Find where the given text appears and provide that cell's center as (X, Y) coordinate. 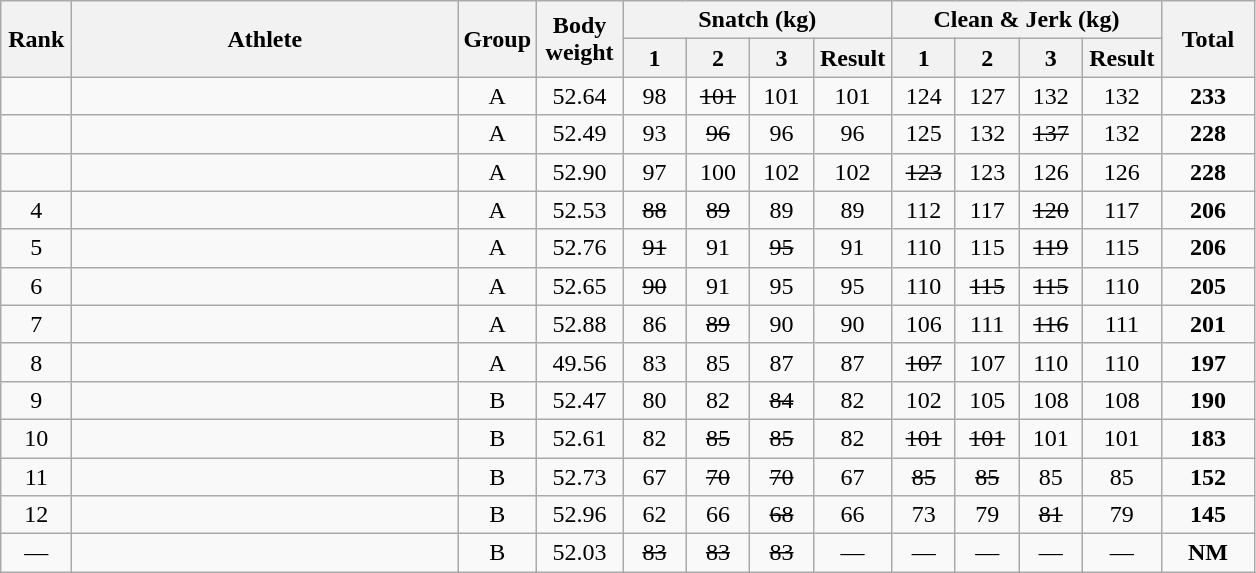
52.73 (580, 477)
68 (782, 515)
9 (36, 400)
73 (924, 515)
11 (36, 477)
112 (924, 210)
80 (655, 400)
7 (36, 324)
52.47 (580, 400)
233 (1208, 96)
Body weight (580, 39)
8 (36, 362)
Snatch (kg) (758, 20)
52.49 (580, 134)
Clean & Jerk (kg) (1026, 20)
52.65 (580, 286)
205 (1208, 286)
197 (1208, 362)
145 (1208, 515)
52.76 (580, 248)
12 (36, 515)
52.64 (580, 96)
4 (36, 210)
125 (924, 134)
84 (782, 400)
183 (1208, 438)
124 (924, 96)
81 (1051, 515)
106 (924, 324)
52.53 (580, 210)
152 (1208, 477)
119 (1051, 248)
86 (655, 324)
62 (655, 515)
52.88 (580, 324)
NM (1208, 553)
88 (655, 210)
52.03 (580, 553)
Group (498, 39)
6 (36, 286)
190 (1208, 400)
Total (1208, 39)
52.96 (580, 515)
105 (987, 400)
5 (36, 248)
201 (1208, 324)
116 (1051, 324)
93 (655, 134)
Rank (36, 39)
97 (655, 172)
52.90 (580, 172)
98 (655, 96)
127 (987, 96)
49.56 (580, 362)
120 (1051, 210)
52.61 (580, 438)
137 (1051, 134)
10 (36, 438)
100 (718, 172)
Athlete (265, 39)
